From the cell containing the given text, extract its center point as (X, Y) coordinate. 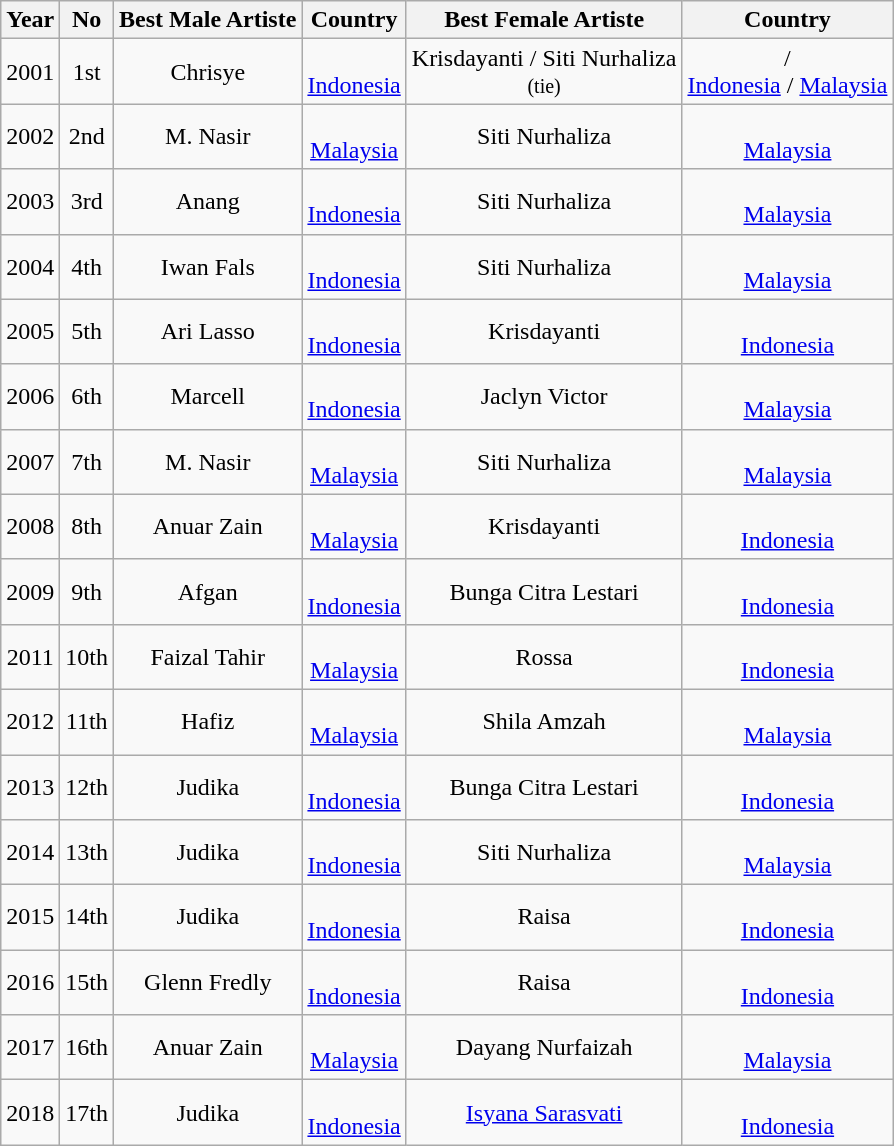
2002 (30, 136)
2016 (30, 982)
2017 (30, 1048)
6th (87, 396)
4th (87, 266)
Hafiz (208, 722)
Year (30, 20)
2nd (87, 136)
Chrisye (208, 72)
Ari Lasso (208, 332)
Rossa (544, 656)
Iwan Fals (208, 266)
10th (87, 656)
Jaclyn Victor (544, 396)
Dayang Nurfaizah (544, 1048)
2006 (30, 396)
2007 (30, 462)
12th (87, 786)
2012 (30, 722)
Glenn Fredly (208, 982)
17th (87, 1112)
2014 (30, 852)
13th (87, 852)
2008 (30, 526)
2013 (30, 786)
Afgan (208, 592)
Isyana Sarasvati (544, 1112)
Best Male Artiste (208, 20)
2001 (30, 72)
2004 (30, 266)
15th (87, 982)
9th (87, 592)
5th (87, 332)
3rd (87, 202)
Anang (208, 202)
No (87, 20)
16th (87, 1048)
Shila Amzah (544, 722)
Krisdayanti / Siti Nurhaliza (tie) (544, 72)
Best Female Artiste (544, 20)
Marcell (208, 396)
1st (87, 72)
2003 (30, 202)
2005 (30, 332)
8th (87, 526)
11th (87, 722)
2015 (30, 918)
2009 (30, 592)
2011 (30, 656)
Faizal Tahir (208, 656)
14th (87, 918)
/ Indonesia / Malaysia (788, 72)
2018 (30, 1112)
7th (87, 462)
